Determine the (x, y) coordinate at the center of the cell enclosing the given text.  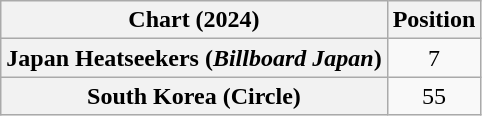
55 (434, 96)
South Korea (Circle) (194, 96)
7 (434, 58)
Position (434, 20)
Chart (2024) (194, 20)
Japan Heatseekers (Billboard Japan) (194, 58)
